Identify which cell holds the provided text, then report its (x, y) central coordinate. 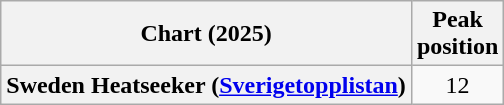
Chart (2025) (206, 34)
12 (457, 85)
Sweden Heatseeker (Sverigetopplistan) (206, 85)
Peakposition (457, 34)
